Output the (X, Y) coordinate of the center of the cell containing the given text.  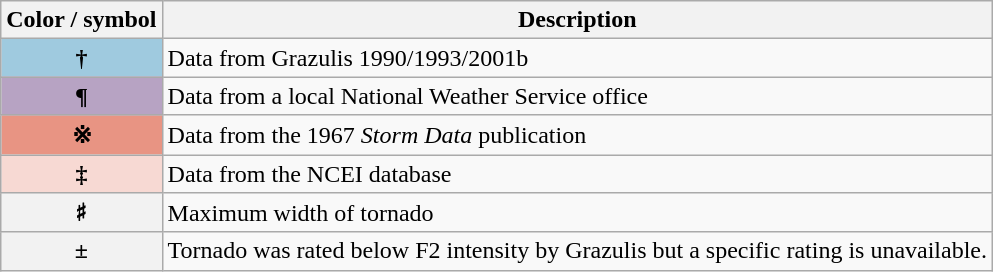
Data from the NCEI database (578, 173)
♯ (82, 213)
Color / symbol (82, 20)
¶ (82, 96)
Tornado was rated below F2 intensity by Grazulis but a specific rating is unavailable. (578, 251)
Data from the 1967 Storm Data publication (578, 135)
Maximum width of tornado (578, 213)
※ (82, 135)
Data from Grazulis 1990/1993/2001b (578, 58)
† (82, 58)
‡ (82, 173)
± (82, 251)
Description (578, 20)
Data from a local National Weather Service office (578, 96)
